Scan for the cell matching the given text and deliver its [X, Y] coordinate at center. 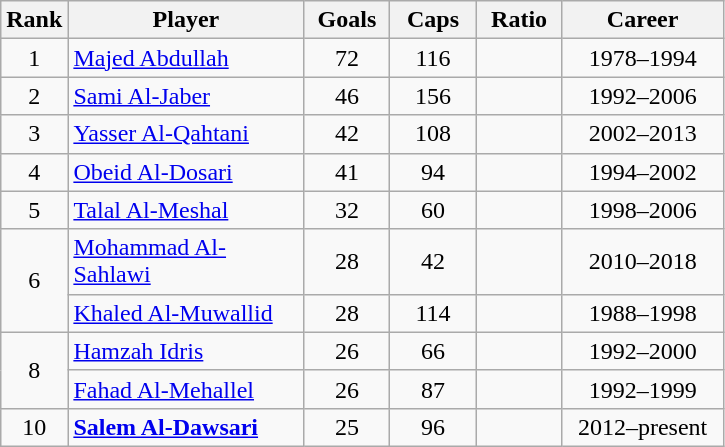
1994–2002 [642, 172]
114 [433, 313]
32 [347, 210]
1978–1994 [642, 58]
108 [433, 134]
2012–present [642, 427]
1 [34, 58]
Yasser Al-Qahtani [186, 134]
3 [34, 134]
Salem Al-Dawsari [186, 427]
66 [433, 351]
72 [347, 58]
25 [347, 427]
Goals [347, 20]
Mohammad Al-Sahlawi [186, 262]
1992–2006 [642, 96]
156 [433, 96]
116 [433, 58]
10 [34, 427]
Sami Al-Jaber [186, 96]
60 [433, 210]
96 [433, 427]
Rank [34, 20]
Career [642, 20]
46 [347, 96]
1992–1999 [642, 389]
2 [34, 96]
1988–1998 [642, 313]
94 [433, 172]
1992–2000 [642, 351]
Ratio [519, 20]
87 [433, 389]
Player [186, 20]
5 [34, 210]
Fahad Al-Mehallel [186, 389]
2002–2013 [642, 134]
Obeid Al-Dosari [186, 172]
4 [34, 172]
2010–2018 [642, 262]
Talal Al-Meshal [186, 210]
1998–2006 [642, 210]
6 [34, 280]
Majed Abdullah [186, 58]
Hamzah Idris [186, 351]
41 [347, 172]
8 [34, 370]
Khaled Al-Muwallid [186, 313]
Caps [433, 20]
